Detect which cell encompasses the target text, then output its [X, Y] center coordinate. 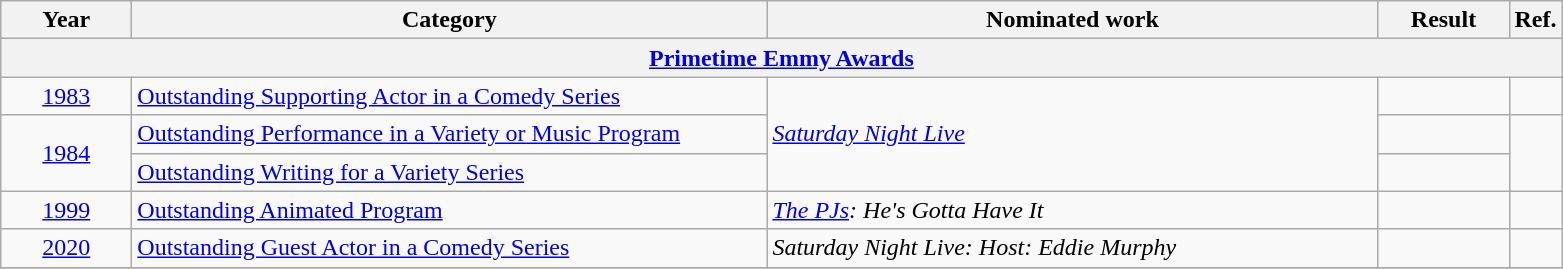
1984 [66, 153]
Saturday Night Live: Host: Eddie Murphy [1072, 248]
Saturday Night Live [1072, 134]
Ref. [1536, 20]
Nominated work [1072, 20]
Outstanding Supporting Actor in a Comedy Series [450, 96]
1999 [66, 210]
Category [450, 20]
1983 [66, 96]
The PJs: He's Gotta Have It [1072, 210]
Result [1444, 20]
Outstanding Guest Actor in a Comedy Series [450, 248]
Primetime Emmy Awards [782, 58]
Outstanding Animated Program [450, 210]
Outstanding Writing for a Variety Series [450, 172]
Year [66, 20]
2020 [66, 248]
Outstanding Performance in a Variety or Music Program [450, 134]
